Determine the [x, y] coordinate at the center of the cell enclosing the given text.  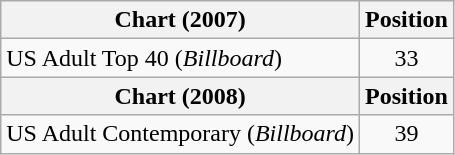
US Adult Top 40 (Billboard) [180, 58]
Chart (2007) [180, 20]
33 [407, 58]
Chart (2008) [180, 96]
US Adult Contemporary (Billboard) [180, 134]
39 [407, 134]
